Provide the [X, Y] coordinate of the cell's center where the given text is located.  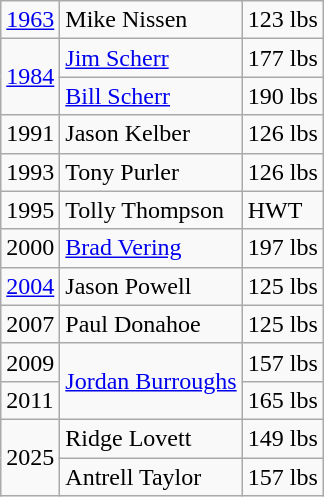
2011 [30, 400]
123 lbs [282, 20]
197 lbs [282, 248]
Bill Scherr [151, 96]
Jason Kelber [151, 134]
1984 [30, 77]
2009 [30, 362]
Antrell Taylor [151, 477]
1963 [30, 20]
Tony Purler [151, 172]
Tolly Thompson [151, 210]
Ridge Lovett [151, 438]
Jason Powell [151, 286]
Jordan Burroughs [151, 381]
2004 [30, 286]
Brad Vering [151, 248]
2007 [30, 324]
2000 [30, 248]
177 lbs [282, 58]
2025 [30, 457]
190 lbs [282, 96]
1991 [30, 134]
1993 [30, 172]
Paul Donahoe [151, 324]
165 lbs [282, 400]
Mike Nissen [151, 20]
149 lbs [282, 438]
1995 [30, 210]
Jim Scherr [151, 58]
HWT [282, 210]
